Extract the [X, Y] coordinate from the center of the cell holding the provided text.  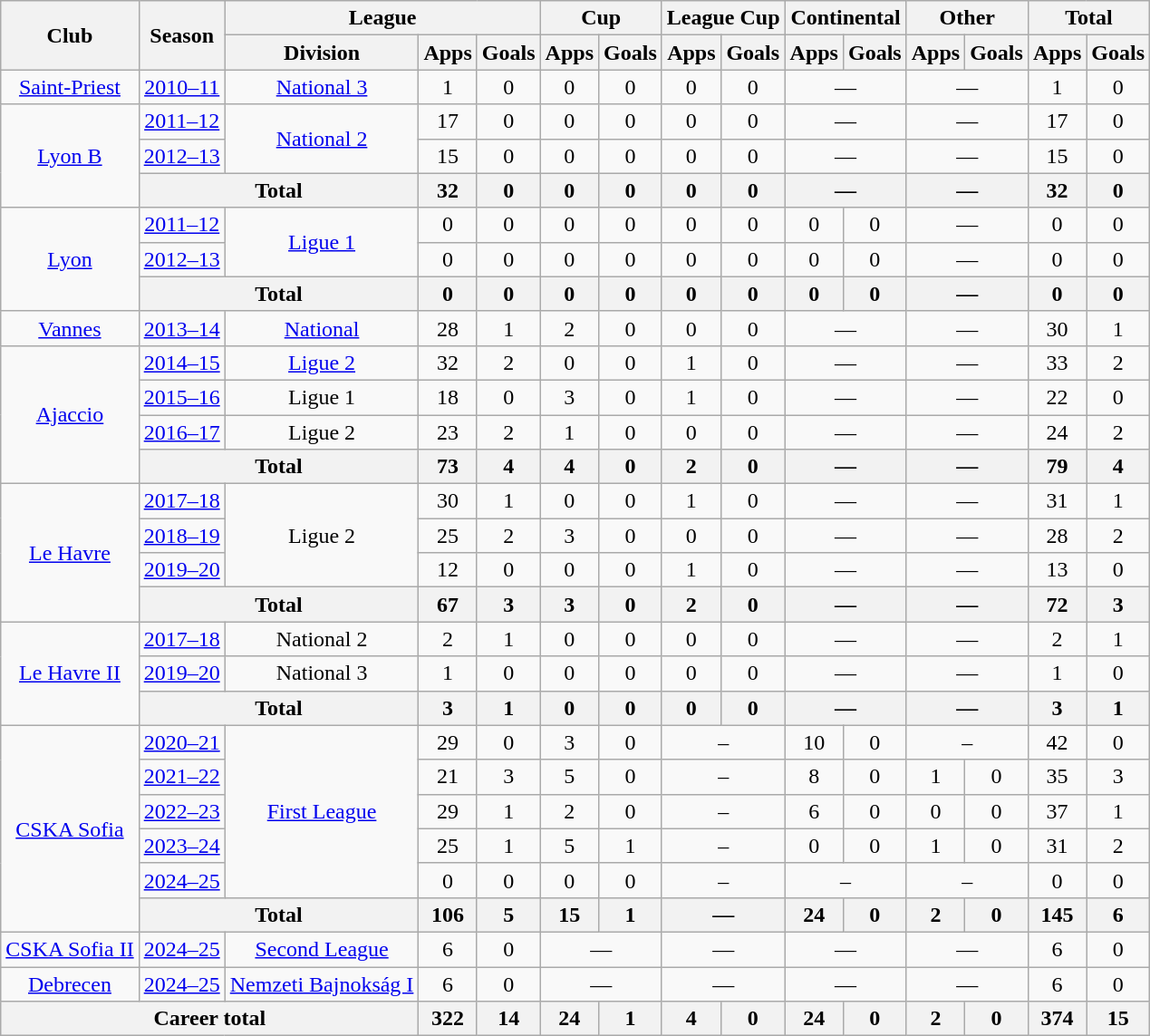
37 [1057, 811]
Nemzeti Bajnokság I [322, 983]
League Cup [723, 18]
Second League [322, 949]
Continental [846, 18]
79 [1057, 467]
2010–11 [181, 87]
Saint-Priest [70, 87]
Career total [210, 1019]
10 [814, 742]
Lyon B [70, 156]
2022–23 [181, 811]
67 [448, 605]
CSKA Sofia [70, 828]
Club [70, 35]
42 [1057, 742]
Lyon [70, 259]
8 [814, 777]
Other [967, 18]
33 [1057, 363]
22 [1057, 397]
2014–15 [181, 363]
2013–14 [181, 328]
2020–21 [181, 742]
Vannes [70, 328]
Division [322, 53]
National [322, 328]
145 [1057, 915]
2023–24 [181, 846]
2018–19 [181, 536]
12 [448, 570]
21 [448, 777]
73 [448, 467]
2021–22 [181, 777]
Debrecen [70, 983]
2015–16 [181, 397]
Ajaccio [70, 414]
13 [1057, 570]
72 [1057, 605]
374 [1057, 1019]
322 [448, 1019]
Le Havre [70, 553]
Season [181, 35]
106 [448, 915]
League [382, 18]
Cup [601, 18]
2016–17 [181, 432]
35 [1057, 777]
14 [508, 1019]
18 [448, 397]
First League [322, 811]
Le Havre II [70, 673]
23 [448, 432]
CSKA Sofia II [70, 949]
